Capture the cell that displays the provided text and extract its (X, Y) central coordinate. 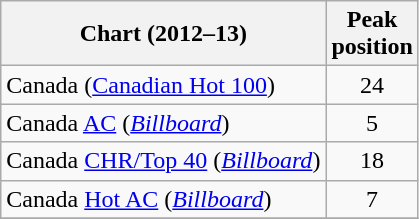
24 (372, 85)
Peak position (372, 34)
5 (372, 123)
Canada AC (Billboard) (164, 123)
Canada CHR/Top 40 (Billboard) (164, 161)
18 (372, 161)
Canada Hot AC (Billboard) (164, 199)
Chart (2012–13) (164, 34)
Canada (Canadian Hot 100) (164, 85)
7 (372, 199)
